Output the [x, y] coordinate of the center of the cell containing the given text.  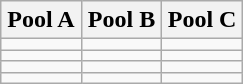
Pool B [122, 20]
Pool A [42, 20]
Pool C [202, 20]
